For the text-containing cell, return its midpoint in (X, Y) coordinate format. 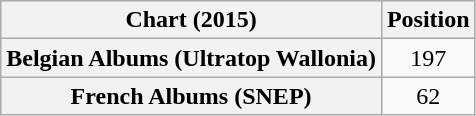
197 (428, 58)
French Albums (SNEP) (192, 96)
Position (428, 20)
Chart (2015) (192, 20)
Belgian Albums (Ultratop Wallonia) (192, 58)
62 (428, 96)
